Capture the cell that displays the provided text and extract its (X, Y) central coordinate. 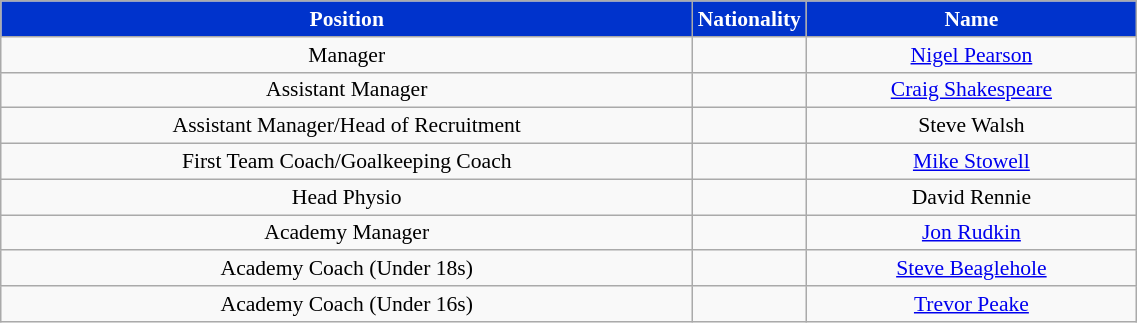
Steve Beaglehole (972, 269)
Manager (347, 55)
Assistant Manager (347, 90)
Steve Walsh (972, 126)
Academy Coach (Under 16s) (347, 304)
Nigel Pearson (972, 55)
David Rennie (972, 197)
Nationality (750, 19)
First Team Coach/Goalkeeping Coach (347, 162)
Head Physio (347, 197)
Academy Coach (Under 18s) (347, 269)
Trevor Peake (972, 304)
Academy Manager (347, 233)
Assistant Manager/Head of Recruitment (347, 126)
Jon Rudkin (972, 233)
Position (347, 19)
Craig Shakespeare (972, 90)
Mike Stowell (972, 162)
Name (972, 19)
